From the cell containing the given text, extract its center point as (x, y) coordinate. 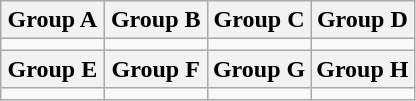
Group C (258, 20)
Group A (52, 20)
Group B (156, 20)
Group D (362, 20)
Group G (258, 69)
Group F (156, 69)
Group E (52, 69)
Group H (362, 69)
